Capture the cell that displays the provided text and extract its [X, Y] central coordinate. 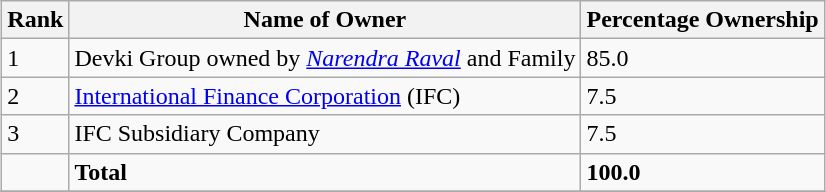
International Finance Corporation (IFC) [325, 96]
85.0 [702, 58]
Devki Group owned by Narendra Raval and Family [325, 58]
Total [325, 172]
1 [36, 58]
Rank [36, 20]
3 [36, 134]
IFC Subsidiary Company [325, 134]
Percentage Ownership [702, 20]
2 [36, 96]
100.0 [702, 172]
Name of Owner [325, 20]
